Return the [X, Y] coordinate for the center point of the cell that contains the specified text.  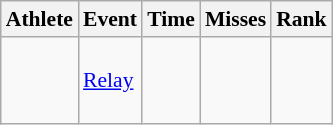
Time [171, 19]
Relay [110, 80]
Misses [236, 19]
Rank [302, 19]
Event [110, 19]
Athlete [40, 19]
